For the text-containing cell, return its midpoint in (x, y) coordinate format. 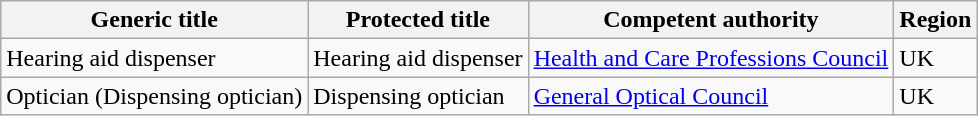
Protected title (418, 20)
Region (936, 20)
General Optical Council (711, 96)
Optician (Dispensing optician) (154, 96)
Dispensing optician (418, 96)
Competent authority (711, 20)
Generic title (154, 20)
Health and Care Professions Council (711, 58)
